Pinpoint the cell where the given text exists, returning its (x, y) midpoint coordinate. 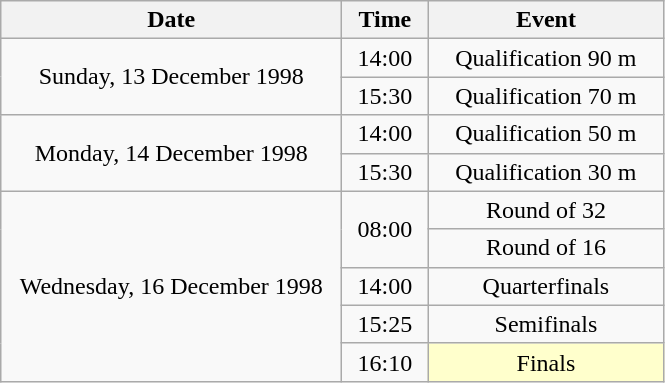
Quarterfinals (546, 286)
Round of 16 (546, 248)
Wednesday, 16 December 1998 (172, 286)
08:00 (385, 229)
Qualification 90 m (546, 58)
Time (385, 20)
Finals (546, 362)
Qualification 70 m (546, 96)
Semifinals (546, 324)
15:25 (385, 324)
Sunday, 13 December 1998 (172, 77)
16:10 (385, 362)
Qualification 30 m (546, 172)
Monday, 14 December 1998 (172, 153)
Round of 32 (546, 210)
Qualification 50 m (546, 134)
Date (172, 20)
Event (546, 20)
